Find where the given text appears and provide that cell's center as [x, y] coordinate. 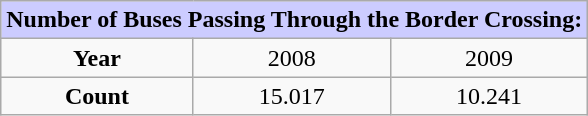
Number of Buses Passing Through the Border Crossing: [294, 20]
15.017 [292, 96]
2009 [488, 58]
Year [97, 58]
10.241 [488, 96]
Count [97, 96]
2008 [292, 58]
